Determine the [x, y] coordinate at the center of the cell enclosing the given text.  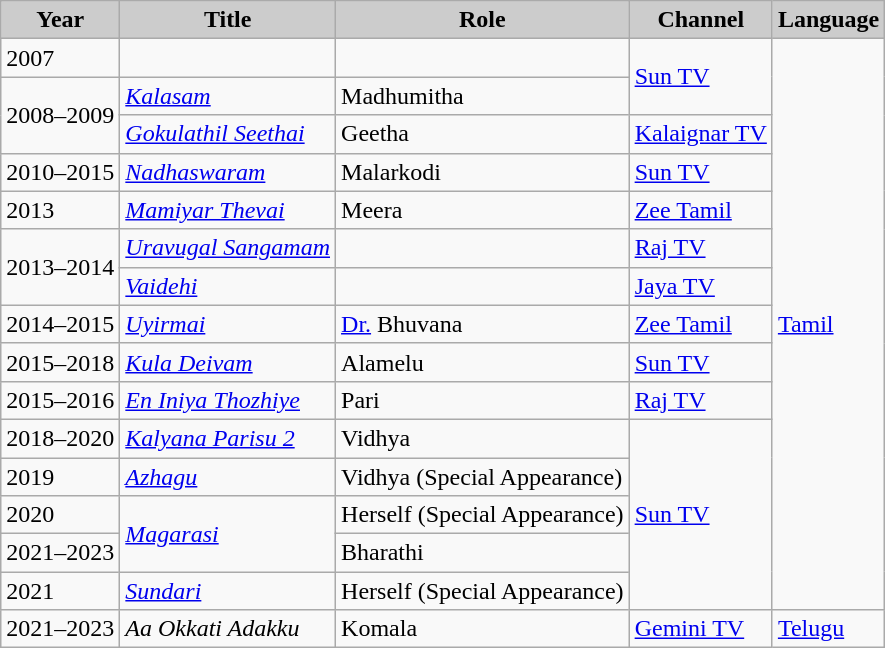
Year [60, 20]
2015–2016 [60, 400]
Uyirmai [228, 324]
Bharathi [483, 553]
2013–2014 [60, 267]
2015–2018 [60, 362]
Komala [483, 629]
Azhagu [228, 477]
Gemini TV [700, 629]
Kalyana Parisu 2 [228, 438]
Gokulathil Seethai [228, 134]
Meera [483, 210]
Title [228, 20]
Malarkodi [483, 172]
Telugu [828, 629]
Tamil [828, 324]
Vidhya [483, 438]
2007 [60, 58]
2008–2009 [60, 115]
Vaidehi [228, 286]
2013 [60, 210]
Magarasi [228, 534]
Sundari [228, 591]
Role [483, 20]
Alamelu [483, 362]
2010–2015 [60, 172]
Pari [483, 400]
2020 [60, 515]
Kalaignar TV [700, 134]
Kalasam [228, 96]
Channel [700, 20]
En Iniya Thozhiye [228, 400]
2018–2020 [60, 438]
Dr. Bhuvana [483, 324]
Geetha [483, 134]
Uravugal Sangamam [228, 248]
Madhumitha [483, 96]
Mamiyar Thevai [228, 210]
Nadhaswaram [228, 172]
Vidhya (Special Appearance) [483, 477]
Kula Deivam [228, 362]
Language [828, 20]
Aa Okkati Adakku [228, 629]
2021 [60, 591]
Jaya TV [700, 286]
2019 [60, 477]
2014–2015 [60, 324]
